Return [x, y] of the center of cell containing provided text 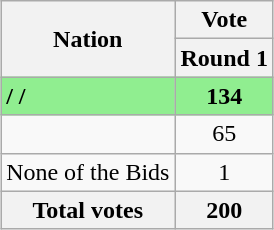
134 [224, 96]
Vote [224, 20]
/ / [88, 96]
200 [224, 210]
65 [224, 134]
Nation [88, 39]
Total votes [88, 210]
Round 1 [224, 58]
None of the Bids [88, 172]
1 [224, 172]
